Find where the given text appears and provide that cell's center as [X, Y] coordinate. 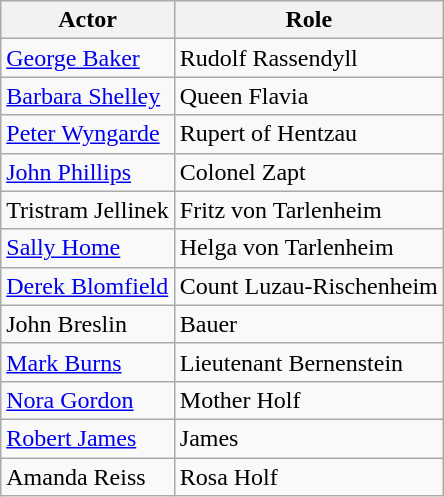
John Breslin [88, 324]
Queen Flavia [308, 96]
John Phillips [88, 172]
Tristram Jellinek [88, 210]
James [308, 438]
Mother Holf [308, 400]
Actor [88, 20]
Bauer [308, 324]
Helga von Tarlenheim [308, 248]
Sally Home [88, 248]
Amanda Reiss [88, 477]
Barbara Shelley [88, 96]
Rosa Holf [308, 477]
Lieutenant Bernenstein [308, 362]
Robert James [88, 438]
Role [308, 20]
Fritz von Tarlenheim [308, 210]
Nora Gordon [88, 400]
Count Luzau-Rischenheim [308, 286]
George Baker [88, 58]
Derek Blomfield [88, 286]
Colonel Zapt [308, 172]
Mark Burns [88, 362]
Rupert of Hentzau [308, 134]
Peter Wyngarde [88, 134]
Rudolf Rassendyll [308, 58]
